Detect which cell encompasses the target text, then output its [x, y] center coordinate. 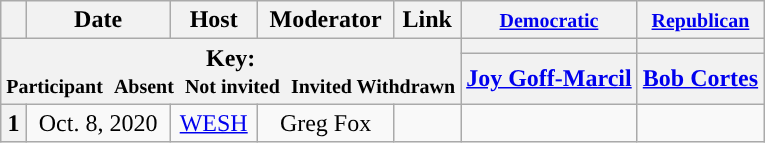
Oct. 8, 2020 [98, 123]
Joy Goff-Marcil [550, 78]
Democratic [550, 20]
Key: Participant Absent Not invited Invited Withdrawn [231, 72]
Host [214, 20]
Bob Cortes [700, 78]
Greg Fox [325, 123]
1 [14, 123]
WESH [214, 123]
Link [428, 20]
Moderator [325, 20]
Date [98, 20]
Republican [700, 20]
